Detect which cell encompasses the target text, then output its (x, y) center coordinate. 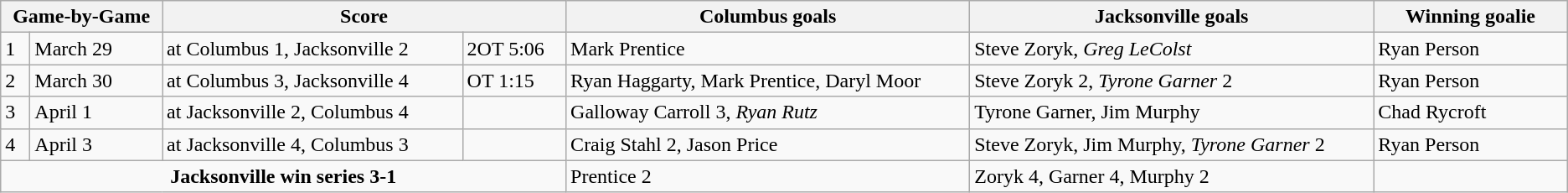
3 (15, 112)
Ryan Haggarty, Mark Prentice, Daryl Moor (768, 81)
Game-by-Game (82, 17)
at Columbus 1, Jacksonville 2 (313, 49)
Tyrone Garner, Jim Murphy (1172, 112)
April 3 (96, 144)
Craig Stahl 2, Jason Price (768, 144)
2 (15, 81)
Score (364, 17)
March 29 (96, 49)
Columbus goals (768, 17)
Jacksonville goals (1172, 17)
1 (15, 49)
at Jacksonville 2, Columbus 4 (313, 112)
Jacksonville win series 3-1 (283, 176)
Steve Zoryk, Greg LeColst (1172, 49)
Steve Zoryk, Jim Murphy, Tyrone Garner 2 (1172, 144)
April 1 (96, 112)
Prentice 2 (768, 176)
at Jacksonville 4, Columbus 3 (313, 144)
Galloway Carroll 3, Ryan Rutz (768, 112)
OT 1:15 (514, 81)
Winning goalie (1471, 17)
Mark Prentice (768, 49)
4 (15, 144)
Steve Zoryk 2, Tyrone Garner 2 (1172, 81)
March 30 (96, 81)
2OT 5:06 (514, 49)
at Columbus 3, Jacksonville 4 (313, 81)
Chad Rycroft (1471, 112)
Zoryk 4, Garner 4, Murphy 2 (1172, 176)
